Pinpoint the cell where the given text exists, returning its [X, Y] midpoint coordinate. 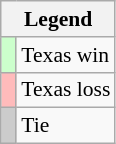
Legend [58, 19]
Tie [66, 126]
Texas win [66, 55]
Texas loss [66, 90]
